Capture the cell that displays the provided text and extract its (x, y) central coordinate. 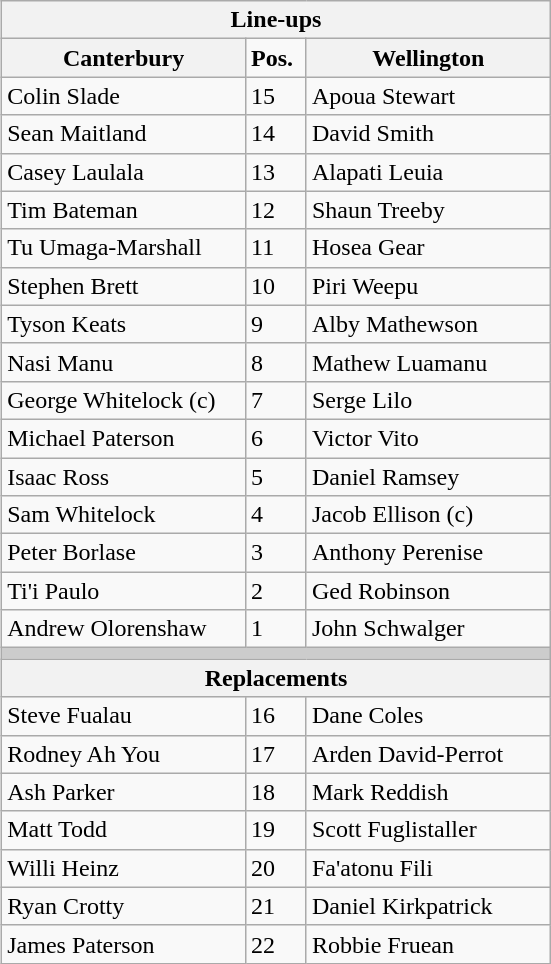
Andrew Olorenshaw (124, 629)
James Paterson (124, 944)
Daniel Kirkpatrick (428, 906)
Willi Heinz (124, 868)
Alapati Leuia (428, 172)
Replacements (276, 678)
11 (276, 248)
Ash Parker (124, 792)
10 (276, 286)
Victor Vito (428, 438)
Piri Weepu (428, 286)
16 (276, 716)
1 (276, 629)
Isaac Ross (124, 477)
Tyson Keats (124, 324)
Ged Robinson (428, 591)
Daniel Ramsey (428, 477)
Steve Fualau (124, 716)
Line-ups (276, 20)
Casey Laulala (124, 172)
9 (276, 324)
Apoua Stewart (428, 96)
Nasi Manu (124, 362)
Mark Reddish (428, 792)
Jacob Ellison (c) (428, 515)
Fa'atonu Fili (428, 868)
Tu Umaga-Marshall (124, 248)
14 (276, 134)
Sean Maitland (124, 134)
Serge Lilo (428, 400)
Pos. (276, 58)
21 (276, 906)
Arden David-Perrot (428, 754)
Peter Borlase (124, 553)
Scott Fuglistaller (428, 830)
Alby Mathewson (428, 324)
Colin Slade (124, 96)
Canterbury (124, 58)
Mathew Luamanu (428, 362)
David Smith (428, 134)
George Whitelock (c) (124, 400)
17 (276, 754)
7 (276, 400)
Hosea Gear (428, 248)
19 (276, 830)
Stephen Brett (124, 286)
Michael Paterson (124, 438)
Shaun Treeby (428, 210)
8 (276, 362)
Rodney Ah You (124, 754)
Anthony Perenise (428, 553)
12 (276, 210)
Dane Coles (428, 716)
2 (276, 591)
3 (276, 553)
18 (276, 792)
John Schwalger (428, 629)
Ryan Crotty (124, 906)
22 (276, 944)
Ti'i Paulo (124, 591)
Robbie Fruean (428, 944)
13 (276, 172)
4 (276, 515)
20 (276, 868)
Matt Todd (124, 830)
Wellington (428, 58)
5 (276, 477)
Tim Bateman (124, 210)
15 (276, 96)
6 (276, 438)
Sam Whitelock (124, 515)
